Provide the (X, Y) coordinate of the cell's center where the given text is located.  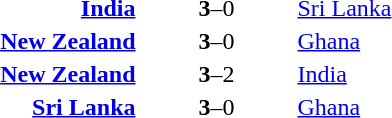
3–2 (216, 74)
3–0 (216, 41)
